Find where the given text appears and provide that cell's center as (X, Y) coordinate. 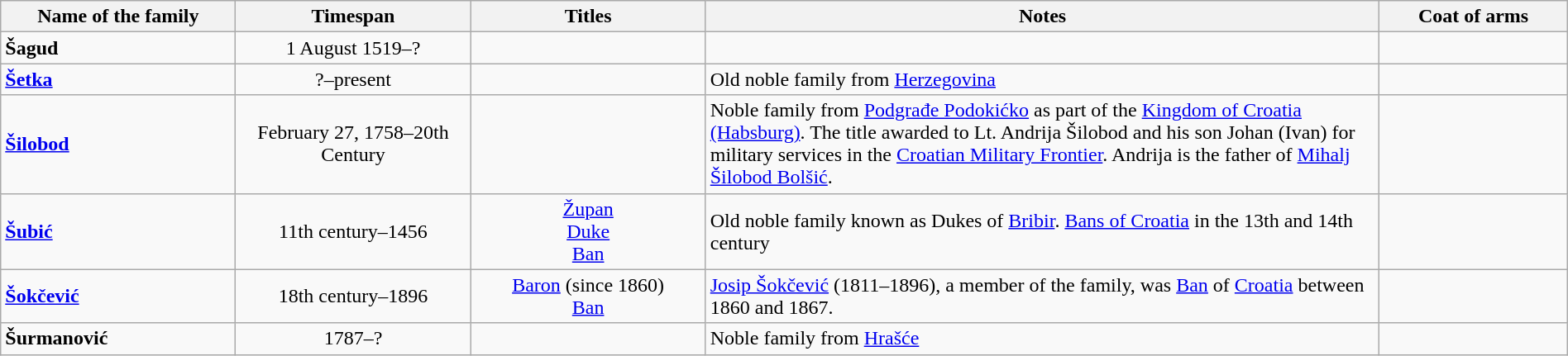
Notes (1042, 17)
11th century–1456 (353, 231)
Old noble family from Herzegovina (1042, 79)
Šokčević (118, 296)
1 August 1519–? (353, 48)
Josip Šokčević (1811–1896), a member of the family, was Ban of Croatia between 1860 and 1867. (1042, 296)
Name of the family (118, 17)
Baron (since 1860)Ban (588, 296)
?–present (353, 79)
18th century–1896 (353, 296)
Titles (588, 17)
Coat of arms (1474, 17)
ŽupanDukeBan (588, 231)
Šagud (118, 48)
Noble family from Hrašće (1042, 339)
1787–? (353, 339)
Timespan (353, 17)
Šubić (118, 231)
Šetka (118, 79)
Old noble family known as Dukes of Bribir. Bans of Croatia in the 13th and 14th century (1042, 231)
February 27, 1758–20th Century (353, 144)
Šilobod (118, 144)
Šurmanović (118, 339)
